Capture the cell that displays the provided text and extract its (x, y) central coordinate. 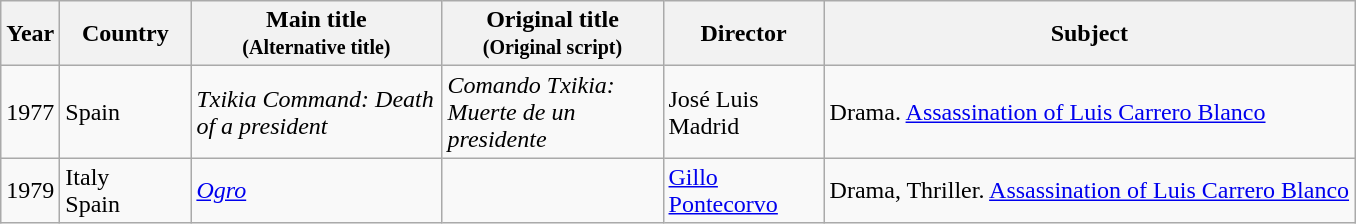
Main title(Alternative title) (316, 34)
1977 (30, 112)
Country (126, 34)
Ogro (316, 190)
ItalySpain (126, 190)
Spain (126, 112)
Year (30, 34)
1979 (30, 190)
Subject (1090, 34)
Drama. Assassination of Luis Carrero Blanco (1090, 112)
Gillo Pontecorvo (744, 190)
Drama, Thriller. Assassination of Luis Carrero Blanco (1090, 190)
Comando Txikia: Muerte de un presidente (552, 112)
Original title(Original script) (552, 34)
Director (744, 34)
Txikia Command: Death of a president (316, 112)
José Luis Madrid (744, 112)
